Capture the cell that displays the provided text and extract its [x, y] central coordinate. 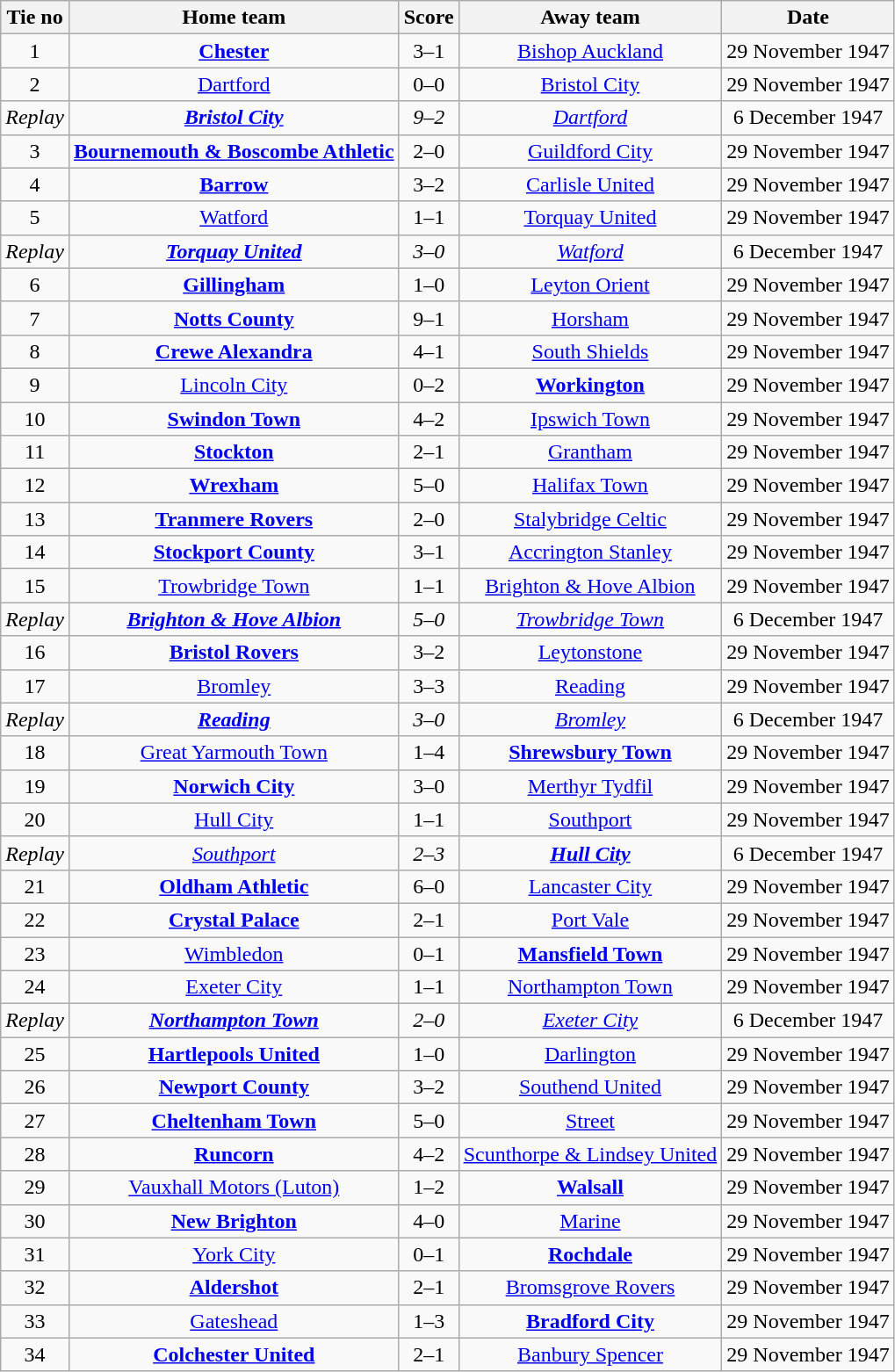
29 [35, 1188]
Darlington [590, 1054]
25 [35, 1054]
9–2 [429, 118]
Bromsgrove Rovers [590, 1288]
Vauxhall Motors (Luton) [234, 1188]
Colchester United [234, 1354]
Away team [590, 18]
2–3 [429, 853]
23 [35, 953]
York City [234, 1254]
Gateshead [234, 1321]
Chester [234, 51]
Horsham [590, 318]
6–0 [429, 886]
Aldershot [234, 1288]
Mansfield Town [590, 953]
Stockport County [234, 552]
Tranmere Rovers [234, 519]
Crystal Palace [234, 920]
14 [35, 552]
Bournemouth & Boscombe Athletic [234, 151]
7 [35, 318]
Merthyr Tydfil [590, 786]
Shrewsbury Town [590, 753]
Leytonstone [590, 653]
9–1 [429, 318]
4–1 [429, 351]
Leyton Orient [590, 285]
Score [429, 18]
Barrow [234, 184]
18 [35, 753]
South Shields [590, 351]
Hartlepools United [234, 1054]
1–3 [429, 1321]
Southend United [590, 1087]
21 [35, 886]
Bishop Auckland [590, 51]
16 [35, 653]
3 [35, 151]
19 [35, 786]
Workington [590, 385]
Stalybridge Celtic [590, 519]
Walsall [590, 1188]
Halifax Town [590, 486]
1–4 [429, 753]
22 [35, 920]
28 [35, 1154]
27 [35, 1121]
Scunthorpe & Lindsey United [590, 1154]
4 [35, 184]
Ipswich Town [590, 419]
17 [35, 686]
34 [35, 1354]
Tie no [35, 18]
4–0 [429, 1221]
Wrexham [234, 486]
12 [35, 486]
Home team [234, 18]
Newport County [234, 1087]
Date [808, 18]
Banbury Spencer [590, 1354]
1–2 [429, 1188]
0–0 [429, 84]
24 [35, 987]
31 [35, 1254]
10 [35, 419]
Runcorn [234, 1154]
Crewe Alexandra [234, 351]
9 [35, 385]
5 [35, 218]
15 [35, 586]
20 [35, 820]
Norwich City [234, 786]
Street [590, 1121]
New Brighton [234, 1221]
33 [35, 1321]
Great Yarmouth Town [234, 753]
Grantham [590, 452]
Swindon Town [234, 419]
Gillingham [234, 285]
Bristol Rovers [234, 653]
Lancaster City [590, 886]
8 [35, 351]
Bradford City [590, 1321]
Lincoln City [234, 385]
Port Vale [590, 920]
2 [35, 84]
Accrington Stanley [590, 552]
Rochdale [590, 1254]
Guildford City [590, 151]
6 [35, 285]
Stockton [234, 452]
Marine [590, 1221]
Carlisle United [590, 184]
0–2 [429, 385]
Notts County [234, 318]
32 [35, 1288]
11 [35, 452]
Cheltenham Town [234, 1121]
26 [35, 1087]
Wimbledon [234, 953]
30 [35, 1221]
1 [35, 51]
3–3 [429, 686]
13 [35, 519]
Oldham Athletic [234, 886]
